Detect which cell encompasses the target text, then output its (X, Y) center coordinate. 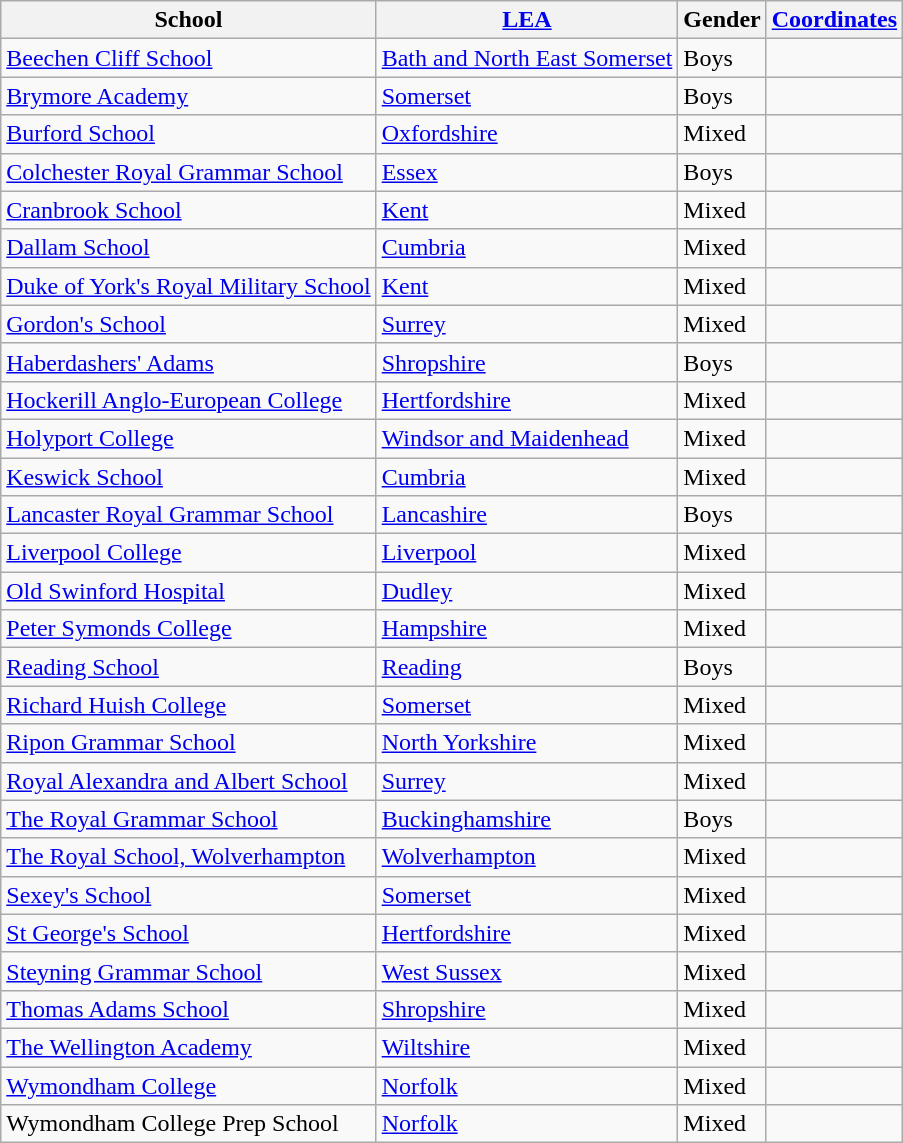
St George's School (188, 933)
Colchester Royal Grammar School (188, 172)
Sexey's School (188, 895)
Wymondham College (188, 1085)
Duke of York's Royal Military School (188, 286)
Keswick School (188, 477)
Royal Alexandra and Albert School (188, 781)
Coordinates (834, 20)
Bath and North East Somerset (527, 58)
Windsor and Maidenhead (527, 438)
Liverpool College (188, 553)
Liverpool (527, 553)
The Royal Grammar School (188, 819)
Steyning Grammar School (188, 971)
Oxfordshire (527, 134)
Reading (527, 667)
Holyport College (188, 438)
Brymore Academy (188, 96)
Wolverhampton (527, 857)
Haberdashers' Adams (188, 362)
Lancaster Royal Grammar School (188, 515)
Ripon Grammar School (188, 743)
Peter Symonds College (188, 629)
The Royal School, Wolverhampton (188, 857)
West Sussex (527, 971)
Thomas Adams School (188, 1009)
Essex (527, 172)
Beechen Cliff School (188, 58)
Dallam School (188, 248)
Wymondham College Prep School (188, 1124)
Buckinghamshire (527, 819)
Gender (722, 20)
Wiltshire (527, 1047)
Cranbrook School (188, 210)
Reading School (188, 667)
Hampshire (527, 629)
Gordon's School (188, 324)
North Yorkshire (527, 743)
Dudley (527, 591)
Lancashire (527, 515)
Richard Huish College (188, 705)
Burford School (188, 134)
School (188, 20)
The Wellington Academy (188, 1047)
LEA (527, 20)
Old Swinford Hospital (188, 591)
Hockerill Anglo-European College (188, 400)
